Extract the [x, y] coordinate from the center of the cell holding the provided text.  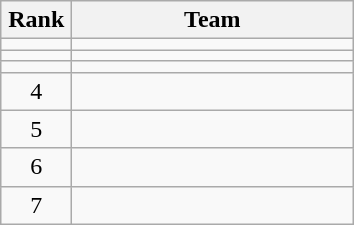
Rank [36, 20]
6 [36, 167]
Team [212, 20]
5 [36, 129]
7 [36, 205]
4 [36, 91]
